Output the [X, Y] coordinate of the center of the cell containing the given text.  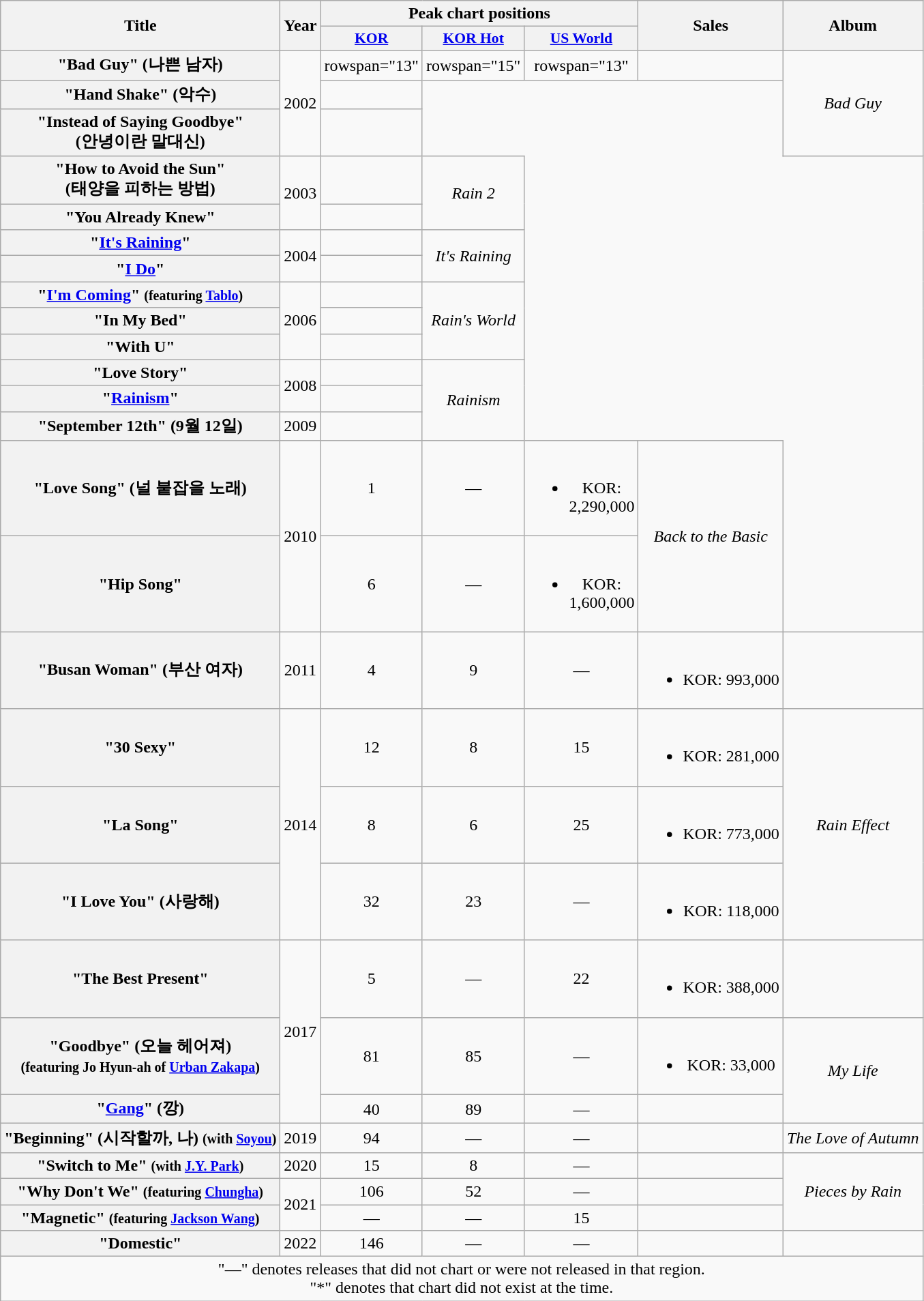
Rain Effect [852, 824]
Rain 2 [473, 193]
The Love of Autumn [852, 1138]
"I'm Coming" (featuring Tablo) [140, 295]
2008 [300, 385]
KOR: 388,000 [711, 978]
Album [852, 26]
12 [372, 748]
KOR: 118,000 [711, 902]
"30 Sexy" [140, 748]
"September 12th" (9월 12일) [140, 426]
2014 [300, 824]
"The Best Present" [140, 978]
23 [473, 902]
2019 [300, 1138]
Rainism [473, 400]
9 [473, 670]
"Love Story" [140, 372]
2017 [300, 1032]
"How to Avoid the Sun" (태양을 피하는 방법) [140, 180]
It's Raining [473, 256]
Peak chart positions [479, 14]
"I Do" [140, 269]
"I Love You" (사랑해) [140, 902]
146 [372, 1244]
"Bad Guy" (나쁜 남자) [140, 65]
"Hip Song" [140, 584]
"Goodbye" (오늘 헤어져) (featuring Jo Hyun-ah of Urban Zakapa) [140, 1056]
Back to the Basic [711, 536]
Pieces by Rain [852, 1191]
Title [140, 26]
"La Song" [140, 824]
"Domestic" [140, 1244]
KOR: 281,000 [711, 748]
"It's Raining" [140, 243]
22 [581, 978]
"You Already Knew" [140, 217]
2021 [300, 1204]
106 [372, 1191]
Sales [711, 26]
"With U" [140, 347]
KOR Hot [473, 39]
2022 [300, 1244]
"Rainism" [140, 398]
2004 [300, 256]
"Instead of Saying Goodbye" (안녕이란 말대신) [140, 133]
"Magnetic" (featuring Jackson Wang) [140, 1218]
US World [581, 39]
"Why Don't We" (featuring Chungha) [140, 1191]
94 [372, 1138]
KOR: 2,290,000 [581, 488]
rowspan="15" [473, 65]
"—" denotes releases that did not chart or were not released in that region."*" denotes that chart did not exist at the time. [462, 1278]
"Gang" (깡) [140, 1109]
1 [372, 488]
40 [372, 1109]
89 [473, 1109]
KOR: 33,000 [711, 1056]
Bad Guy [852, 104]
4 [372, 670]
"In My Bed" [140, 321]
"Busan Woman" (부산 여자) [140, 670]
KOR: 1,600,000 [581, 584]
KOR [372, 39]
2009 [300, 426]
2006 [300, 321]
"Love Song" (널 붙잡을 노래) [140, 488]
2011 [300, 670]
Year [300, 26]
25 [581, 824]
Rain's World [473, 321]
KOR: 773,000 [711, 824]
5 [372, 978]
2003 [300, 193]
2002 [300, 104]
81 [372, 1056]
KOR: 993,000 [711, 670]
"Switch to Me" (with J.Y. Park) [140, 1165]
52 [473, 1191]
"Beginning" (시작할까, 나) (with Soyou) [140, 1138]
2010 [300, 536]
"Hand Shake" (악수) [140, 94]
My Life [852, 1070]
32 [372, 902]
2020 [300, 1165]
85 [473, 1056]
